Provide the [x, y] coordinate of the cell's center where the given text is located.  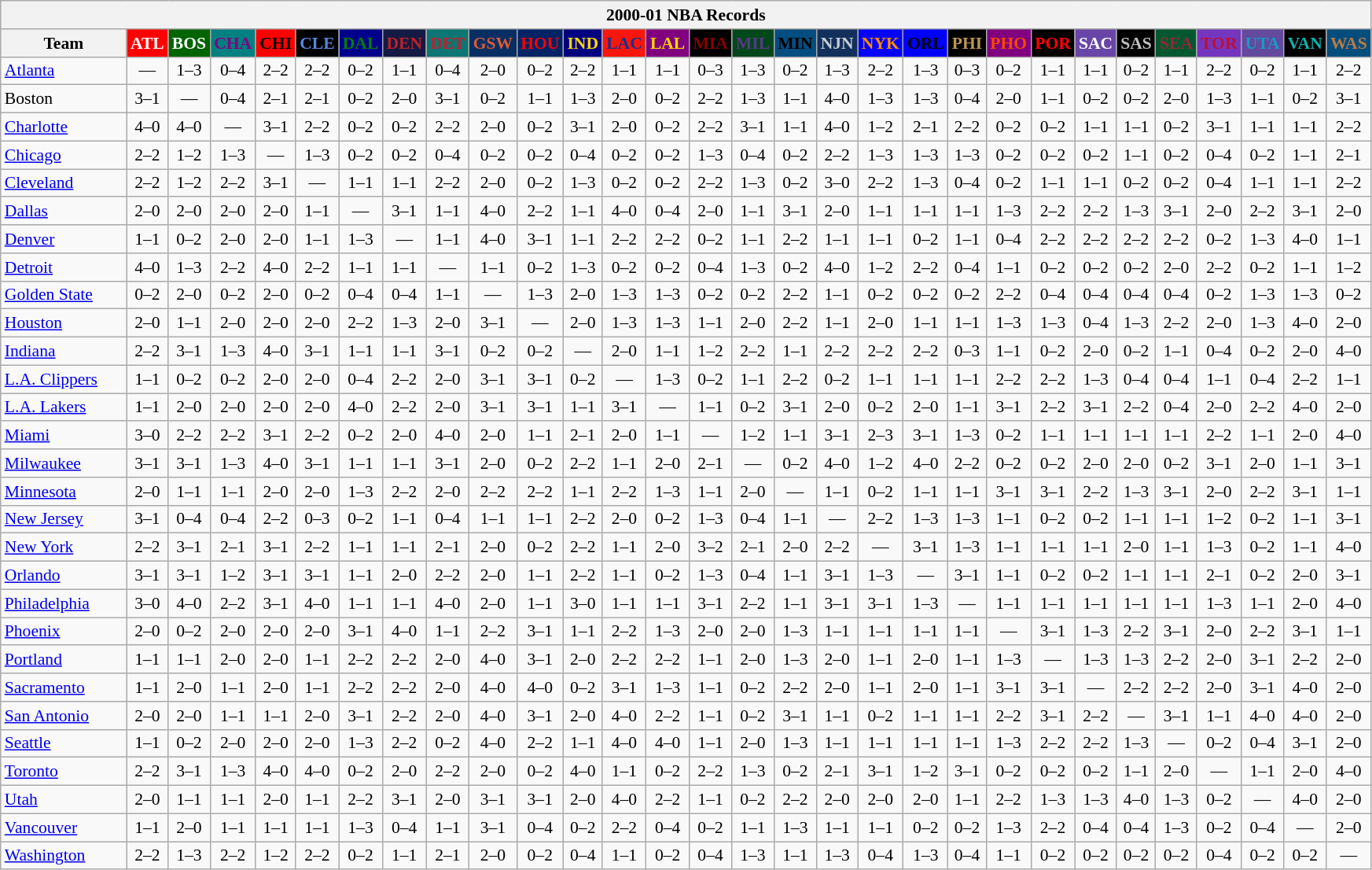
CHI [275, 43]
Golden State [64, 295]
Vancouver [64, 828]
Washington [64, 856]
L.A. Clippers [64, 379]
TOR [1219, 43]
DAL [361, 43]
MIN [795, 43]
CHA [233, 43]
Minnesota [64, 492]
Cleveland [64, 183]
Miami [64, 436]
BOS [189, 43]
Detroit [64, 267]
2000-01 NBA Records [686, 15]
New York [64, 547]
NYK [881, 43]
Indiana [64, 352]
MIL [753, 43]
Boston [64, 99]
Phoenix [64, 632]
UTA [1263, 43]
Dallas [64, 212]
L.A. Lakers [64, 407]
CLE [318, 43]
PHO [1008, 43]
San Antonio [64, 716]
Utah [64, 800]
PHI [967, 43]
MIA [710, 43]
SAS [1136, 43]
Charlotte [64, 127]
SAC [1096, 43]
Toronto [64, 772]
HOU [539, 43]
Chicago [64, 155]
Atlanta [64, 71]
Philadelphia [64, 603]
Houston [64, 323]
Orlando [64, 576]
Sacramento [64, 688]
IND [583, 43]
WAS [1349, 43]
2–3 [881, 436]
Team [64, 43]
DEN [404, 43]
ORL [926, 43]
Milwaukee [64, 463]
VAN [1305, 43]
Seattle [64, 743]
LAC [624, 43]
LAL [668, 43]
SEA [1176, 43]
New Jersey [64, 519]
ATL [148, 43]
3–2 [710, 547]
Portland [64, 660]
DET [448, 43]
POR [1053, 43]
GSW [494, 43]
Denver [64, 239]
NJN [837, 43]
